Find where the given text appears and provide that cell's center as (X, Y) coordinate. 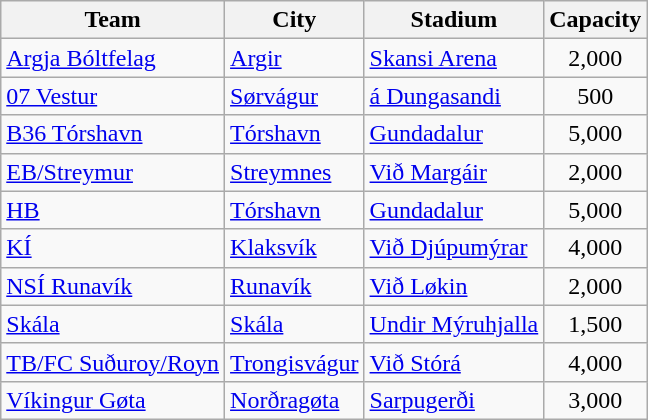
Trongisvágur (295, 362)
07 Vestur (113, 96)
Víkingur Gøta (113, 400)
NSÍ Runavík (113, 286)
Norðragøta (295, 400)
Sarpugerði (454, 400)
City (295, 20)
EB/Streymur (113, 172)
Skansi Arena (454, 58)
Við Løkin (454, 286)
á Dungasandi (454, 96)
Team (113, 20)
Streymnes (295, 172)
3,000 (596, 400)
Argja Bóltfelag (113, 58)
Við Djúpumýrar (454, 248)
Undir Mýruhjalla (454, 324)
Við Margáir (454, 172)
B36 Tórshavn (113, 134)
Argir (295, 58)
Capacity (596, 20)
TB/FC Suðuroy/Royn (113, 362)
KÍ (113, 248)
Klaksvík (295, 248)
Runavík (295, 286)
Stadium (454, 20)
Við Stórá (454, 362)
500 (596, 96)
HB (113, 210)
Sørvágur (295, 96)
1,500 (596, 324)
